Capture the cell that displays the provided text and extract its [X, Y] central coordinate. 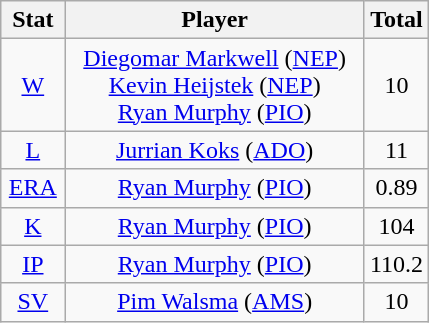
Diegomar Markwell (NEP)Kevin Heijstek (NEP)Ryan Murphy (PIO) [214, 85]
ERA [33, 188]
104 [396, 226]
IP [33, 264]
SV [33, 302]
11 [396, 150]
W [33, 85]
Pim Walsma (AMS) [214, 302]
K [33, 226]
Player [214, 20]
Jurrian Koks (ADO) [214, 150]
Total [396, 20]
110.2 [396, 264]
0.89 [396, 188]
Stat [33, 20]
L [33, 150]
